Extract the [x, y] coordinate from the center of the cell holding the provided text.  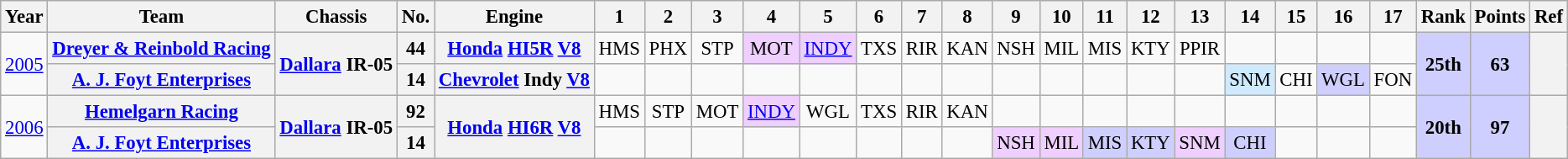
15 [1296, 17]
Hemelgarn Racing [161, 112]
12 [1151, 17]
2006 [24, 128]
Chassis [336, 17]
92 [415, 112]
2 [668, 17]
9 [1016, 17]
11 [1104, 17]
PHX [668, 49]
Chevrolet Indy V8 [515, 80]
Dreyer & Reinbold Racing [161, 49]
20th [1443, 128]
Points [1500, 17]
16 [1343, 17]
63 [1500, 64]
8 [967, 17]
4 [772, 17]
3 [716, 17]
6 [879, 17]
7 [921, 17]
2005 [24, 64]
44 [415, 49]
25th [1443, 64]
5 [828, 17]
Year [24, 17]
Honda HI6R V8 [515, 128]
No. [415, 17]
Engine [515, 17]
10 [1061, 17]
1 [619, 17]
Team [161, 17]
FON [1393, 80]
PPIR [1200, 49]
Ref [1549, 17]
Honda HI5R V8 [515, 49]
17 [1393, 17]
13 [1200, 17]
97 [1500, 128]
Rank [1443, 17]
